Determine the (x, y) coordinate at the center of the cell enclosing the given text.  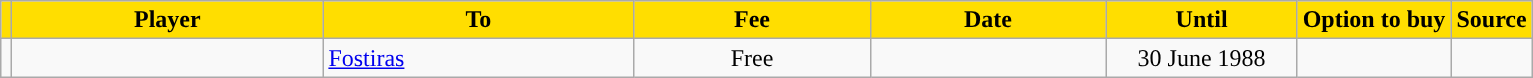
To (478, 20)
30 June 1988 (1202, 58)
Fostiras (478, 58)
Date (988, 20)
Free (752, 58)
Source (1492, 20)
Fee (752, 20)
Player (168, 20)
Until (1202, 20)
Option to buy (1374, 20)
